Capture the cell that displays the provided text and extract its (x, y) central coordinate. 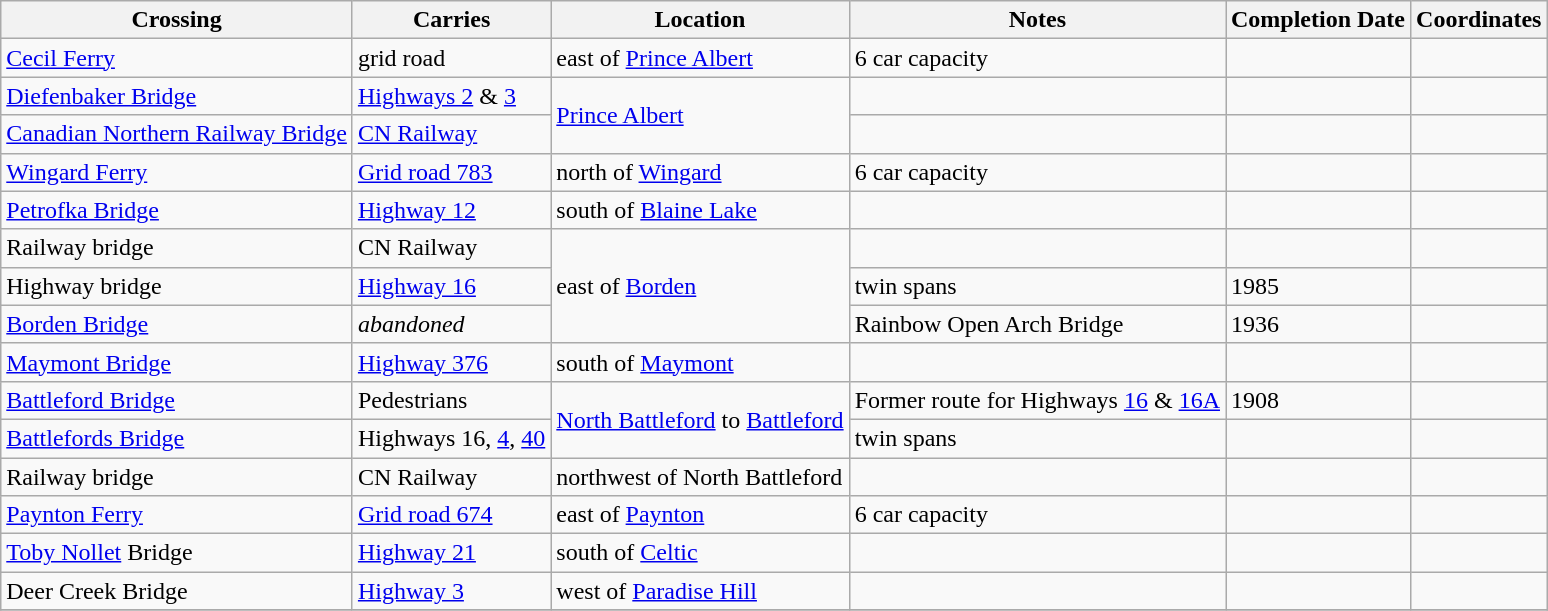
south of Celtic (700, 553)
south of Blaine Lake (700, 210)
Battleford Bridge (177, 400)
Pedestrians (451, 400)
abandoned (451, 324)
Former route for Highways 16 & 16A (1037, 400)
Notes (1037, 20)
1936 (1318, 324)
west of Paradise Hill (700, 591)
Diefenbaker Bridge (177, 96)
Battlefords Bridge (177, 438)
Crossing (177, 20)
Highway 376 (451, 362)
Highway 3 (451, 591)
Wingard Ferry (177, 172)
Highway 16 (451, 286)
Highway 12 (451, 210)
Deer Creek Bridge (177, 591)
east of Borden (700, 286)
Prince Albert (700, 115)
grid road (451, 58)
Highways 2 & 3 (451, 96)
Grid road 783 (451, 172)
Petrofka Bridge (177, 210)
north of Wingard (700, 172)
1985 (1318, 286)
Maymont Bridge (177, 362)
Canadian Northern Railway Bridge (177, 134)
Grid road 674 (451, 515)
Paynton Ferry (177, 515)
Rainbow Open Arch Bridge (1037, 324)
Carries (451, 20)
1908 (1318, 400)
Toby Nollet Bridge (177, 553)
Borden Bridge (177, 324)
North Battleford to Battleford (700, 419)
Highways 16, 4, 40 (451, 438)
east of Paynton (700, 515)
Highway 21 (451, 553)
east of Prince Albert (700, 58)
Location (700, 20)
Coordinates (1479, 20)
Completion Date (1318, 20)
Cecil Ferry (177, 58)
Highway bridge (177, 286)
south of Maymont (700, 362)
northwest of North Battleford (700, 477)
